Extract the [x, y] coordinate from the center of the cell holding the provided text.  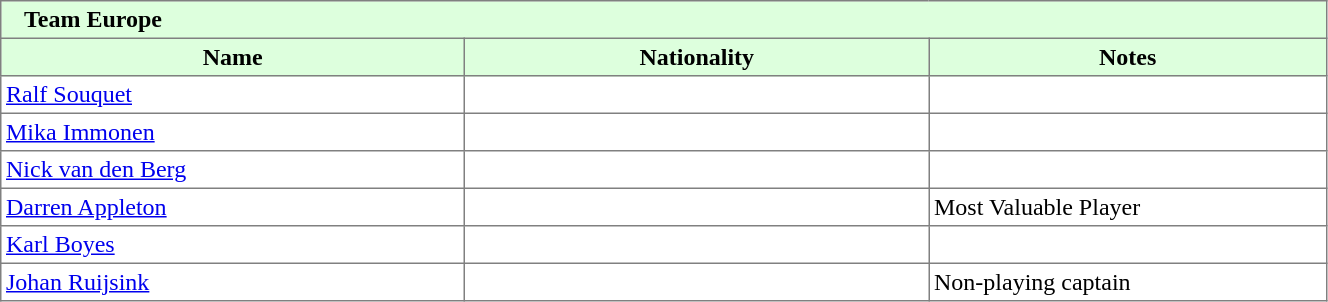
Notes [1128, 57]
Team Europe [664, 20]
Darren Appleton [233, 207]
Mika Immonen [233, 132]
Johan Ruijsink [233, 282]
Nationality [697, 57]
Non-playing captain [1128, 282]
Ralf Souquet [233, 95]
Karl Boyes [233, 245]
Nick van den Berg [233, 170]
Most Valuable Player [1128, 207]
Name [233, 57]
